For the text-containing cell, return its midpoint in [X, Y] coordinate format. 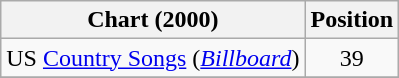
Chart (2000) [153, 20]
US Country Songs (Billboard) [153, 58]
39 [352, 58]
Position [352, 20]
